Search for the cell housing the specified text and yield its [X, Y] center coordinate. 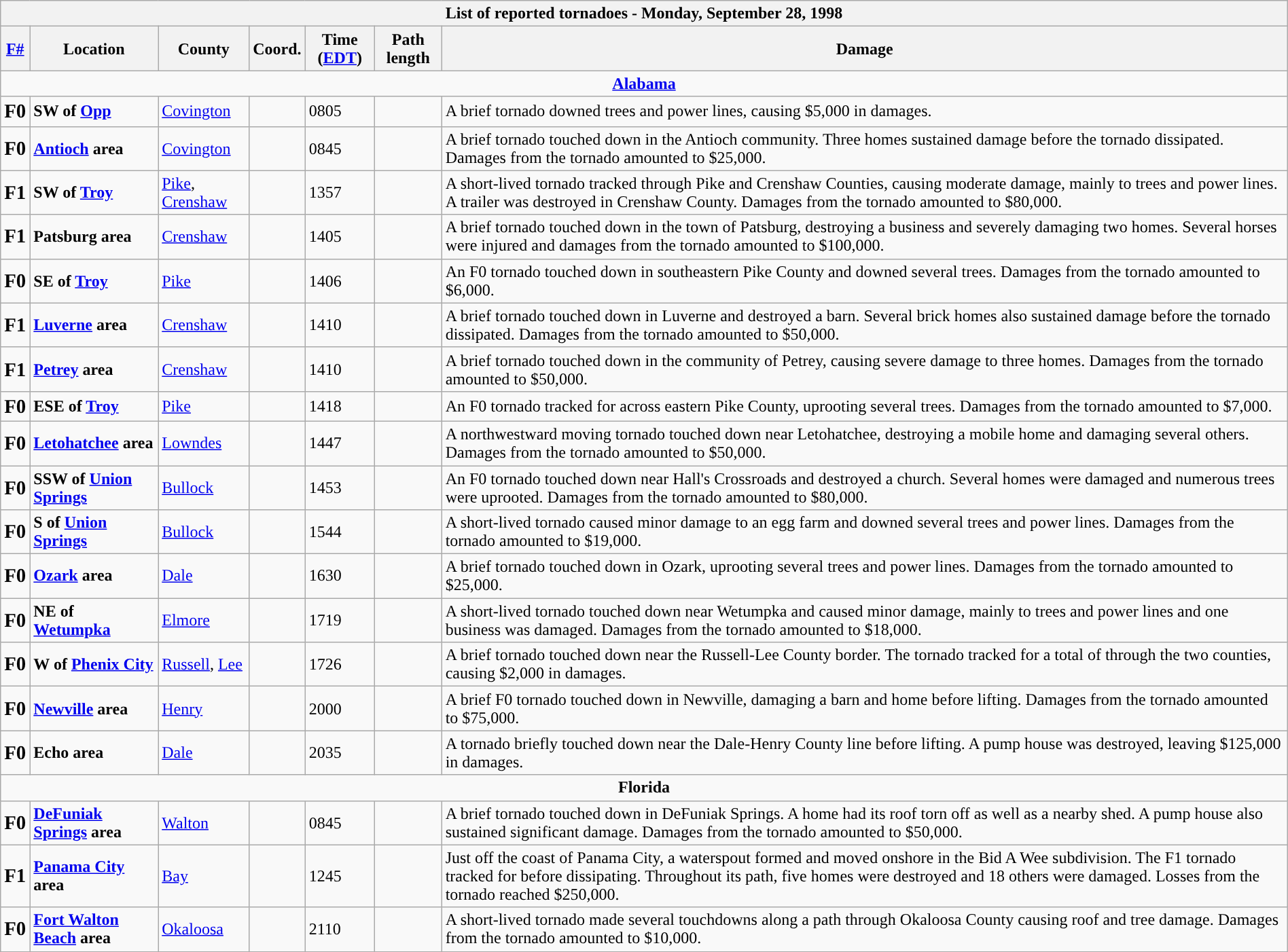
SW of Troy [94, 193]
1630 [340, 576]
Echo area [94, 752]
Russell, Lee [204, 664]
Fort Walton Beach area [94, 929]
A short-lived tornado caused minor damage to an egg farm and downed several trees and power lines. Damages from the tornado amounted to $19,000. [864, 532]
Location [94, 49]
Patsburg area [94, 236]
Henry [204, 709]
Okaloosa [204, 929]
Panama City area [94, 876]
SSW of Union Springs [94, 488]
NE of Wetumpka [94, 621]
1719 [340, 621]
W of Phenix City [94, 664]
1453 [340, 488]
SW of Opp [94, 111]
Time (EDT) [340, 49]
A brief tornado downed trees and power lines, causing $5,000 in damages. [864, 111]
List of reported tornadoes - Monday, September 28, 1998 [644, 14]
Lowndes [204, 443]
2110 [340, 929]
Antioch area [94, 148]
Alabama [644, 84]
Coord. [277, 49]
Ozark area [94, 576]
Florida [644, 788]
Petrey area [94, 369]
Pike, Crenshaw [204, 193]
1726 [340, 664]
A tornado briefly touched down near the Dale-Henry County line before lifting. A pump house was destroyed, leaving $125,000 in damages. [864, 752]
2000 [340, 709]
A brief tornado touched down in Ozark, uprooting several trees and power lines. Damages from the tornado amounted to $25,000. [864, 576]
1418 [340, 406]
Bay [204, 876]
0805 [340, 111]
1406 [340, 281]
1447 [340, 443]
Walton [204, 823]
2035 [340, 752]
Letohatchee area [94, 443]
1405 [340, 236]
1357 [340, 193]
ESE of Troy [94, 406]
DeFuniak Springs area [94, 823]
A brief tornado touched down in the community of Petrey, causing severe damage to three homes. Damages from the tornado amounted to $50,000. [864, 369]
Path length [408, 49]
S of Union Springs [94, 532]
SE of Troy [94, 281]
A brief F0 tornado touched down in Newville, damaging a barn and home before lifting. Damages from the tornado amounted to $75,000. [864, 709]
An F0 tornado tracked for across eastern Pike County, uprooting several trees. Damages from the tornado amounted to $7,000. [864, 406]
Elmore [204, 621]
County [204, 49]
Newville area [94, 709]
An F0 tornado touched down in southeastern Pike County and downed several trees. Damages from the tornado amounted to $6,000. [864, 281]
Luverne area [94, 325]
1245 [340, 876]
1544 [340, 532]
F# [15, 49]
Damage [864, 49]
